Pinpoint the cell where the given text exists, returning its (x, y) midpoint coordinate. 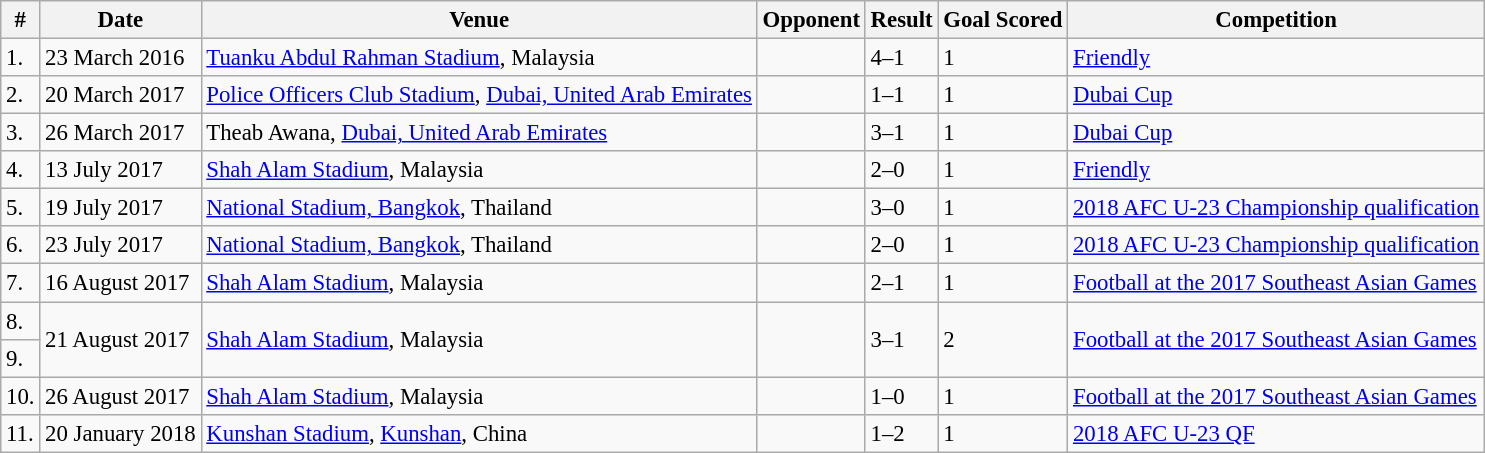
11. (20, 433)
1–0 (902, 396)
Goal Scored (1003, 20)
2–1 (902, 283)
# (20, 20)
Result (902, 20)
Police Officers Club Stadium, Dubai, United Arab Emirates (479, 95)
7. (20, 283)
Tuanku Abdul Rahman Stadium, Malaysia (479, 58)
9. (20, 358)
20 January 2018 (120, 433)
1. (20, 58)
1–2 (902, 433)
5. (20, 208)
4–1 (902, 58)
Date (120, 20)
3–0 (902, 208)
3. (20, 133)
26 August 2017 (120, 396)
Opponent (811, 20)
Competition (1276, 20)
23 July 2017 (120, 245)
Kunshan Stadium, Kunshan, China (479, 433)
10. (20, 396)
2018 AFC U-23 QF (1276, 433)
16 August 2017 (120, 283)
26 March 2017 (120, 133)
2 (1003, 340)
8. (20, 321)
13 July 2017 (120, 170)
20 March 2017 (120, 95)
1–1 (902, 95)
19 July 2017 (120, 208)
2. (20, 95)
21 August 2017 (120, 340)
Theab Awana, Dubai, United Arab Emirates (479, 133)
Venue (479, 20)
23 March 2016 (120, 58)
4. (20, 170)
6. (20, 245)
